Return the (x, y) coordinate for the center point of the cell that contains the specified text.  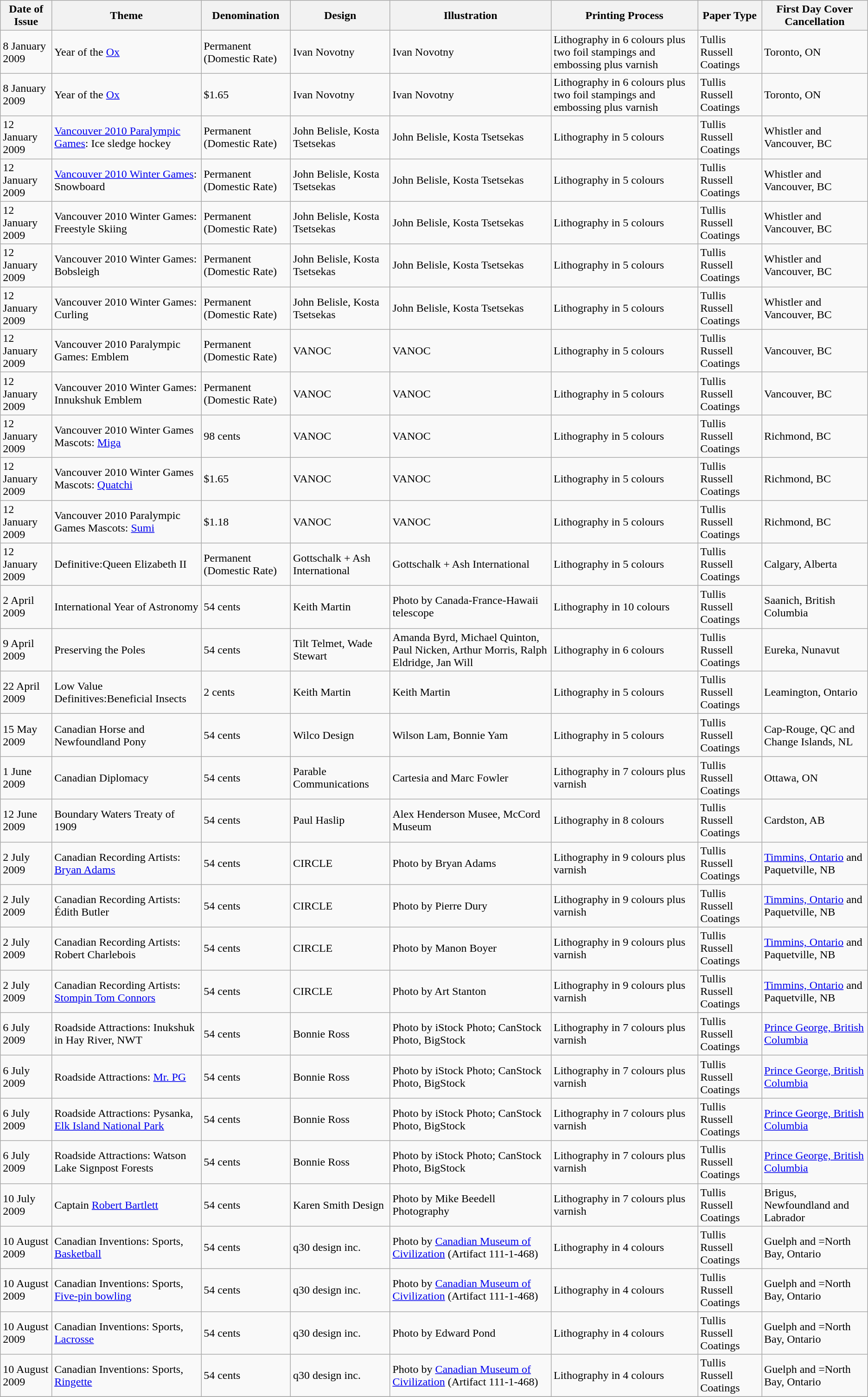
Design (340, 16)
Canadian Inventions: Sports, Basketball (127, 1248)
Canadian Inventions: Sports, Ringette (127, 1376)
Photo by Mike Beedell Photography (471, 1205)
Leamington, Ontario (814, 692)
Canadian Recording Artists: Édith Butler (127, 906)
Wilson Lam, Bonnie Yam (471, 735)
Photo by Art Stanton (471, 991)
Preserving the Poles (127, 650)
Calgary, Alberta (814, 564)
Date of Issue (26, 16)
Vancouver 2010 Winter Games: Snowboard (127, 180)
Roadside Attractions: Inukshuk in Hay River, NWT (127, 1034)
Illustration (471, 16)
Captain Robert Bartlett (127, 1205)
Vancouver 2010 Winter Games Mascots: Miga (127, 436)
Eureka, Nunavut (814, 650)
2 April 2009 (26, 607)
Lithography in 6 colours (624, 650)
1 June 2009 (26, 778)
Vancouver 2010 Paralympic Games Mascots: Sumi (127, 521)
Amanda Byrd, Michael Quinton, Paul Nicken, Arthur Morris, Ralph Eldridge, Jan Will (471, 650)
Photo by Pierre Dury (471, 906)
Vancouver 2010 Winter Games: Bobsleigh (127, 265)
Wilco Design (340, 735)
9 April 2009 (26, 650)
Paul Haslip (340, 820)
10 July 2009 (26, 1205)
Vancouver 2010 Paralympic Games: Ice sledge hockey (127, 137)
Definitive:Queen Elizabeth II (127, 564)
15 May 2009 (26, 735)
Vancouver 2010 Winter Games Mascots: Quatchi (127, 479)
Paper Type (730, 16)
Vancouver 2010 Winter Games: Freestyle Skiing (127, 223)
22 April 2009 (26, 692)
Cardston, AB (814, 820)
Vancouver 2010 Paralympic Games: Emblem (127, 351)
Cartesia and Marc Fowler (471, 778)
Alex Henderson Musee, McCord Museum (471, 820)
Denomination (246, 16)
$1.18 (246, 521)
Tilt Telmet, Wade Stewart (340, 650)
Photo by Canada-France-Hawaii telescope (471, 607)
Lithography in 8 colours (624, 820)
Canadian Inventions: Sports, Lacrosse (127, 1333)
Canadian Diplomacy (127, 778)
Canadian Recording Artists: Bryan Adams (127, 863)
Parable Communications (340, 778)
Lithography in 10 colours (624, 607)
98 cents (246, 436)
Roadside Attractions: Watson Lake Signpost Forests (127, 1162)
First Day Cover Cancellation (814, 16)
Cap-Rouge, QC and Change Islands, NL (814, 735)
Canadian Horse and Newfoundland Pony (127, 735)
Photo by Manon Boyer (471, 948)
2 cents (246, 692)
12 June 2009 (26, 820)
Printing Process (624, 16)
Canadian Recording Artists: Stompin Tom Connors (127, 991)
International Year of Astronomy (127, 607)
Roadside Attractions: Pysanka, Elk Island National Park (127, 1119)
Vancouver 2010 Winter Games: Curling (127, 308)
Ottawa, ON (814, 778)
Canadian Recording Artists: Robert Charlebois (127, 948)
Karen Smith Design (340, 1205)
Photo by Bryan Adams (471, 863)
Roadside Attractions: Mr. PG (127, 1077)
Photo by Edward Pond (471, 1333)
Brigus, Newfoundland and Labrador (814, 1205)
Low Value Definitives:Beneficial Insects (127, 692)
Theme (127, 16)
Canadian Inventions: Sports, Five-pin bowling (127, 1290)
Vancouver 2010 Winter Games: Innukshuk Emblem (127, 393)
Boundary Waters Treaty of 1909 (127, 820)
Saanich, British Columbia (814, 607)
